Output the (X, Y) coordinate of the center of the cell containing the given text.  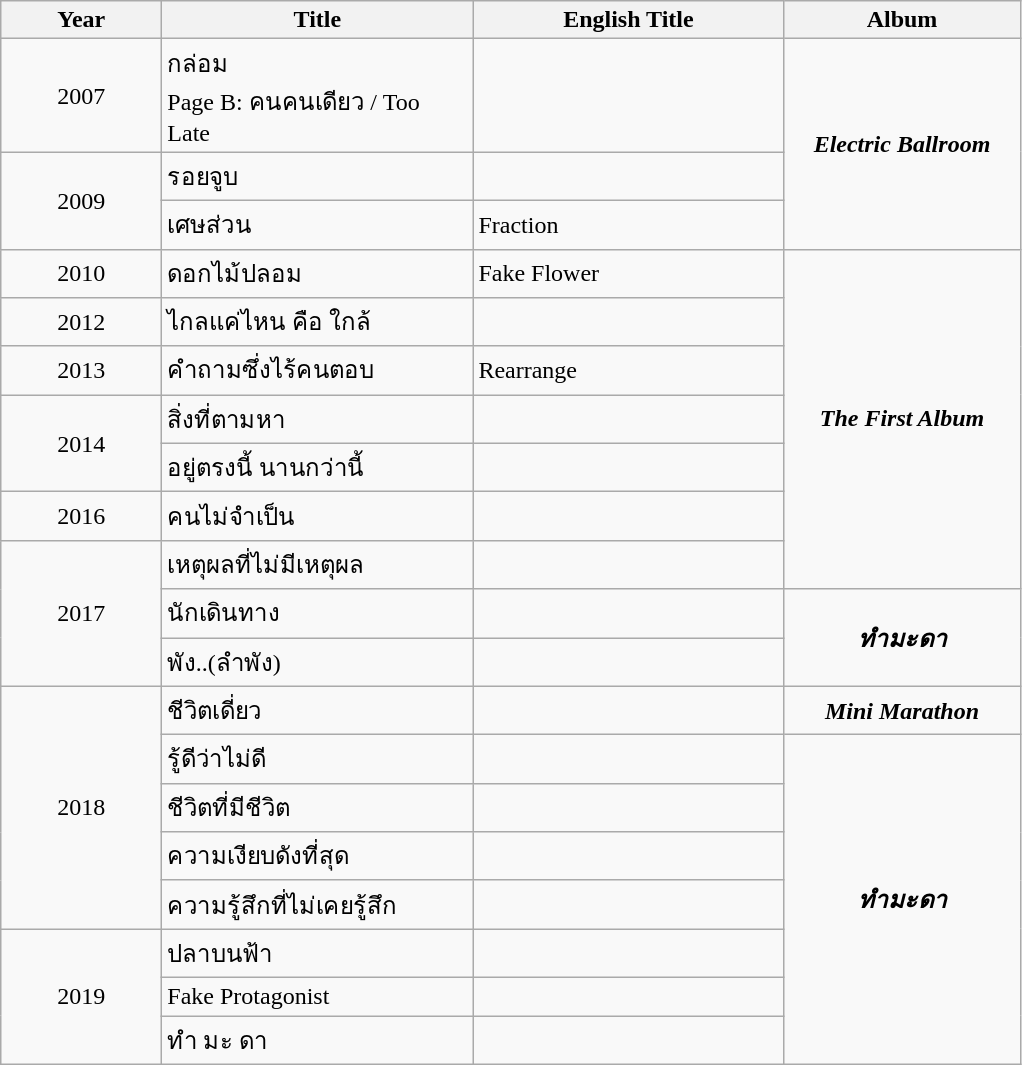
ความรู้สึกที่ไม่เคยรู้สึก (318, 904)
เหตุผลที่ไม่มีเหตุผล (318, 564)
Mini Marathon (902, 710)
สิ่งที่ตามหา (318, 420)
เศษส่วน (318, 224)
คนไม่จำเป็น (318, 516)
รอยจูบ (318, 176)
Electric Ballroom (902, 144)
ปลาบนฟ้า (318, 954)
2012 (82, 322)
2017 (82, 613)
2007 (82, 96)
Title (318, 20)
2010 (82, 274)
ชีวิตที่มีชีวิต (318, 808)
The First Album (902, 419)
พัง..(ลำพัง) (318, 662)
ทำ มะ ดา (318, 1040)
ความเงียบดังที่สุด (318, 856)
Rearrange (628, 370)
นักเดินทาง (318, 614)
ไกลแค่ไหน คือ ใกล้ (318, 322)
ดอกไม้ปลอม (318, 274)
ชีวิตเดี่ยว (318, 710)
2009 (82, 200)
Fake Flower (628, 274)
Album (902, 20)
คำถามซึ่งไร้คนตอบ (318, 370)
English Title (628, 20)
2018 (82, 808)
อยู่ตรงนี้ นานกว่านี้ (318, 468)
Fake Protagonist (318, 996)
2016 (82, 516)
กล่อมPage B: คนคนเดียว / Too Late (318, 96)
Year (82, 20)
2019 (82, 996)
Fraction (628, 224)
รู้ดีว่าไม่ดี (318, 760)
2014 (82, 444)
2013 (82, 370)
